Return the [x, y] coordinate for the center point of the cell that contains the specified text.  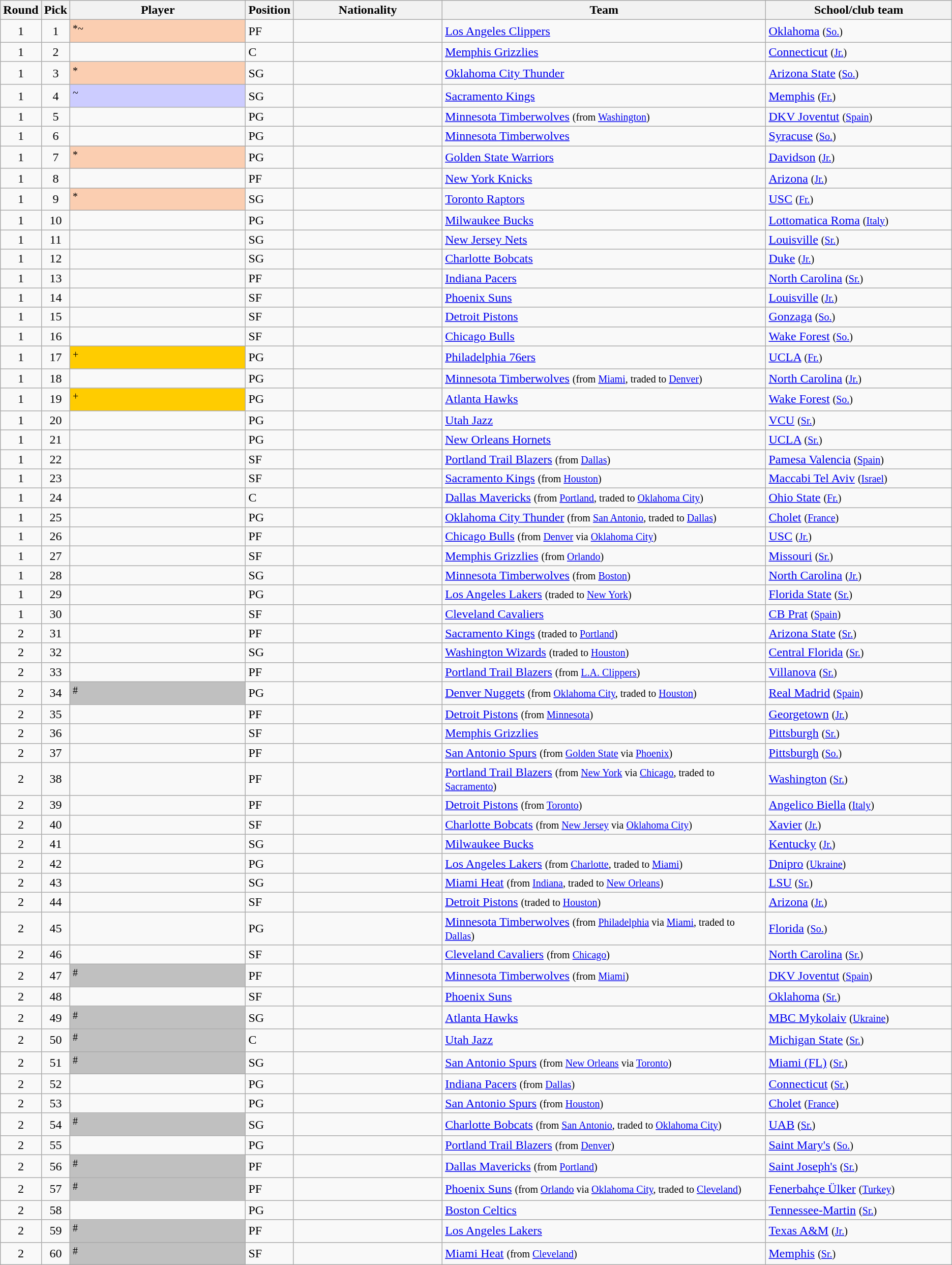
5 [55, 117]
Detroit Pistons (from Toronto) [604, 805]
59 [55, 1231]
18 [55, 378]
28 [55, 575]
Team [604, 10]
14 [55, 298]
19 [55, 400]
51 [55, 1063]
UCLA (Fr.) [858, 357]
Dnipro (Ukraine) [858, 863]
21 [55, 440]
54 [55, 1124]
Detroit Pistons (traded to Houston) [604, 902]
Charlotte Bobcats (from New Jersey via Oklahoma City) [604, 825]
Memphis Grizzlies (from Orlando) [604, 556]
Phoenix Suns (from Orlando via Oklahoma City, traded to Cleveland) [604, 1189]
UAB (Sr.) [858, 1124]
32 [55, 653]
Oklahoma City Thunder (from San Antonio, traded to Dallas) [604, 517]
46 [55, 955]
Xavier (Jr.) [858, 825]
34 [55, 693]
Villanova (Sr.) [858, 672]
Florida (So.) [858, 928]
Louisville (Sr.) [858, 240]
LSU (Sr.) [858, 882]
Maccabi Tel Aviv (Israel) [858, 479]
Angelico Biella (Italy) [858, 805]
43 [55, 882]
Georgetown (Jr.) [858, 714]
Detroit Pistons (from Minnesota) [604, 714]
48 [55, 996]
Los Angeles Lakers (from Charlotte, traded to Miami) [604, 863]
58 [55, 1210]
Miami (FL) (Sr.) [858, 1063]
Florida State (Sr.) [858, 595]
47 [55, 976]
Minnesota Timberwolves [604, 136]
12 [55, 259]
Los Angeles Clippers [604, 32]
16 [55, 336]
Minnesota Timberwolves (from Philadelphia via Miami, traded to Dallas) [604, 928]
17 [55, 357]
Davidson (Jr.) [858, 158]
39 [55, 805]
Sacramento Kings (traded to Portland) [604, 633]
New York Knicks [604, 178]
29 [55, 595]
Round [21, 10]
Duke (Jr.) [858, 259]
Memphis (Sr.) [858, 1253]
11 [55, 240]
38 [55, 779]
Nationality [368, 10]
Washington Wizards (traded to Houston) [604, 653]
27 [55, 556]
San Antonio Spurs (from New Orleans via Toronto) [604, 1063]
Sacramento Kings [604, 96]
Dallas Mavericks (from Portland, traded to Oklahoma City) [604, 498]
3 [55, 73]
Golden State Warriors [604, 158]
Memphis (Fr.) [858, 96]
44 [55, 902]
8 [55, 178]
23 [55, 479]
San Antonio Spurs (from Golden State via Phoenix) [604, 753]
Portland Trail Blazers (from New York via Chicago, traded to Sacramento) [604, 779]
9 [55, 199]
20 [55, 420]
Los Angeles Lakers [604, 1231]
Central Florida (Sr.) [858, 653]
Saint Mary's (So.) [858, 1145]
Pamesa Valencia (Spain) [858, 459]
Indiana Pacers [604, 278]
Syracuse (So.) [858, 136]
Miami Heat (from Indiana, traded to New Orleans) [604, 882]
Arizona State (So.) [858, 73]
Gonzaga (So.) [858, 317]
Real Madrid (Spain) [858, 693]
Connecticut (Jr.) [858, 52]
Pick [55, 10]
24 [55, 498]
Minnesota Timberwolves (from Washington) [604, 117]
30 [55, 614]
Denver Nuggets (from Oklahoma City, traded to Houston) [604, 693]
Cleveland Cavaliers (from Chicago) [604, 955]
Oklahoma (So.) [858, 32]
41 [55, 844]
Oklahoma (Sr.) [858, 996]
Position [270, 10]
Fenerbahçe Ülker (Turkey) [858, 1189]
49 [55, 1017]
7 [55, 158]
USC (Jr.) [858, 537]
New Jersey Nets [604, 240]
VCU (Sr.) [858, 420]
15 [55, 317]
45 [55, 928]
37 [55, 753]
42 [55, 863]
25 [55, 517]
Saint Joseph's (Sr.) [858, 1167]
Cleveland Cavaliers [604, 614]
MBC Mykolaiv (Ukraine) [858, 1017]
52 [55, 1084]
Detroit Pistons [604, 317]
Pittsburgh (So.) [858, 753]
Lottomatica Roma (Italy) [858, 220]
Philadelphia 76ers [604, 357]
Washington (Sr.) [858, 779]
40 [55, 825]
Minnesota Timberwolves (from Miami) [604, 976]
Portland Trail Blazers (from Denver) [604, 1145]
35 [55, 714]
Pittsburgh (Sr.) [858, 733]
55 [55, 1145]
USC (Fr.) [858, 199]
Charlotte Bobcats (from San Antonio, traded to Oklahoma City) [604, 1124]
Los Angeles Lakers (traded to New York) [604, 595]
Indiana Pacers (from Dallas) [604, 1084]
33 [55, 672]
4 [55, 96]
Miami Heat (from Cleveland) [604, 1253]
Missouri (Sr.) [858, 556]
Tennessee-Martin (Sr.) [858, 1210]
Connecticut (Sr.) [858, 1084]
26 [55, 537]
New Orleans Hornets [604, 440]
22 [55, 459]
Oklahoma City Thunder [604, 73]
Player [158, 10]
Toronto Raptors [604, 199]
60 [55, 1253]
San Antonio Spurs (from Houston) [604, 1103]
36 [55, 733]
Kentucky (Jr.) [858, 844]
56 [55, 1167]
31 [55, 633]
Portland Trail Blazers (from L.A. Clippers) [604, 672]
Sacramento Kings (from Houston) [604, 479]
53 [55, 1103]
6 [55, 136]
Boston Celtics [604, 1210]
Charlotte Bobcats [604, 259]
*~ [158, 32]
10 [55, 220]
57 [55, 1189]
Arizona State (Sr.) [858, 633]
~ [158, 96]
CB Prat (Spain) [858, 614]
Ohio State (Fr.) [858, 498]
Portland Trail Blazers (from Dallas) [604, 459]
Minnesota Timberwolves (from Miami, traded to Denver) [604, 378]
Dallas Mavericks (from Portland) [604, 1167]
Texas A&M (Jr.) [858, 1231]
Michigan State (Sr.) [858, 1041]
Louisville (Jr.) [858, 298]
50 [55, 1041]
School/club team [858, 10]
Minnesota Timberwolves (from Boston) [604, 575]
UCLA (Sr.) [858, 440]
13 [55, 278]
Chicago Bulls [604, 336]
Chicago Bulls (from Denver via Oklahoma City) [604, 537]
